Capture the cell that displays the provided text and extract its [x, y] central coordinate. 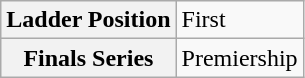
Ladder Position [88, 20]
Premiership [240, 58]
First [240, 20]
Finals Series [88, 58]
